Output the [x, y] coordinate of the center of the cell containing the given text.  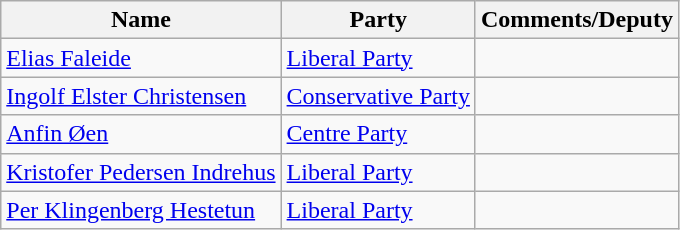
Comments/Deputy [576, 20]
Kristofer Pedersen Indrehus [141, 172]
Centre Party [378, 134]
Name [141, 20]
Elias Faleide [141, 58]
Conservative Party [378, 96]
Party [378, 20]
Ingolf Elster Christensen [141, 96]
Per Klingenberg Hestetun [141, 210]
Anfin Øen [141, 134]
